Pinpoint the cell where the given text exists, returning its [x, y] midpoint coordinate. 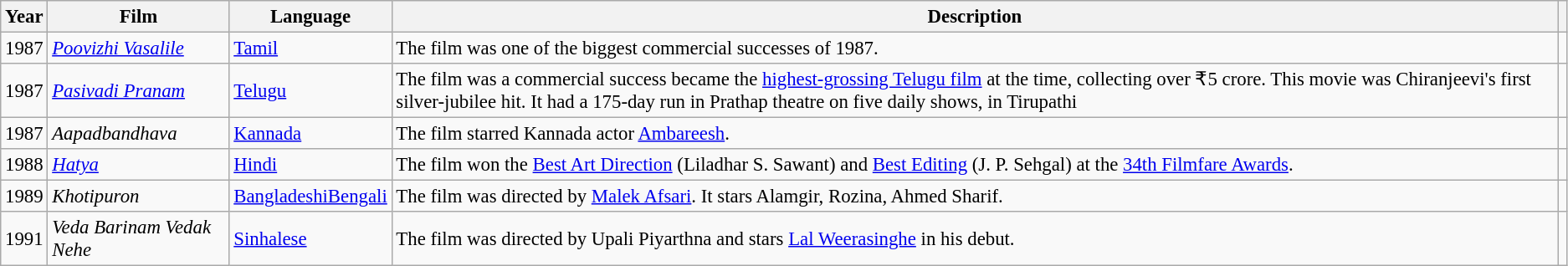
Pasivadi Pranam [139, 90]
Hindi [310, 165]
The film was directed by Malek Afsari. It stars Alamgir, Rozina, Ahmed Sharif. [975, 197]
Aapadbandhava [139, 134]
BangladeshiBengali [310, 197]
Language [310, 17]
Year [24, 17]
1988 [24, 165]
Poovizhi Vasalile [139, 49]
Tamil [310, 49]
The film was one of the biggest commercial successes of 1987. [975, 49]
The film starred Kannada actor Ambareesh. [975, 134]
The film won the Best Art Direction (Liladhar S. Sawant) and Best Editing (J. P. Sehgal) at the 34th Filmfare Awards. [975, 165]
Hatya [139, 165]
Description [975, 17]
Film [139, 17]
1989 [24, 197]
Khotipuron [139, 197]
Kannada [310, 134]
Telugu [310, 90]
